Return the (x, y) coordinate for the center point of the cell that contains the specified text.  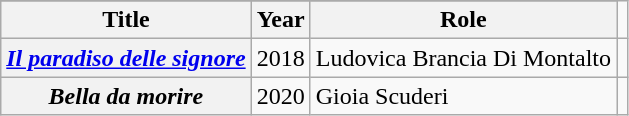
2018 (280, 58)
2020 (280, 96)
Ludovica Brancia Di Montalto (463, 58)
Role (463, 20)
Gioia Scuderi (463, 96)
Bella da morire (126, 96)
Title (126, 20)
Il paradiso delle signore (126, 58)
Year (280, 20)
